Pinpoint the cell where the given text exists, returning its (X, Y) midpoint coordinate. 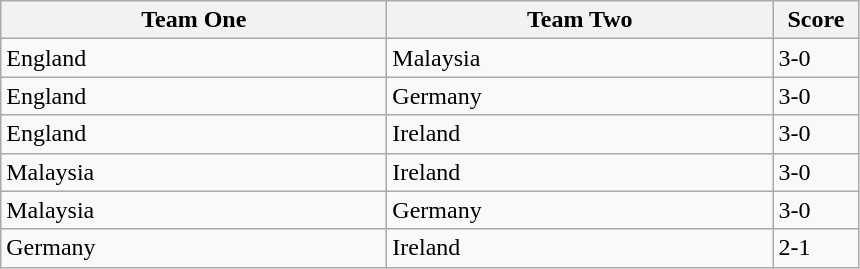
Score (816, 20)
Team Two (580, 20)
Team One (194, 20)
2-1 (816, 248)
